Provide the [X, Y] coordinate of the cell's center where the given text is located.  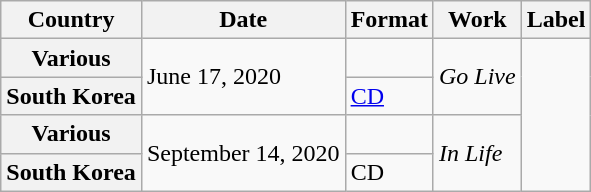
Format [389, 20]
Label [556, 20]
June 17, 2020 [243, 77]
Work [477, 20]
September 14, 2020 [243, 153]
In Life [477, 153]
Date [243, 20]
Go Live [477, 77]
Country [72, 20]
